Identify which cell holds the provided text, then report its [X, Y] central coordinate. 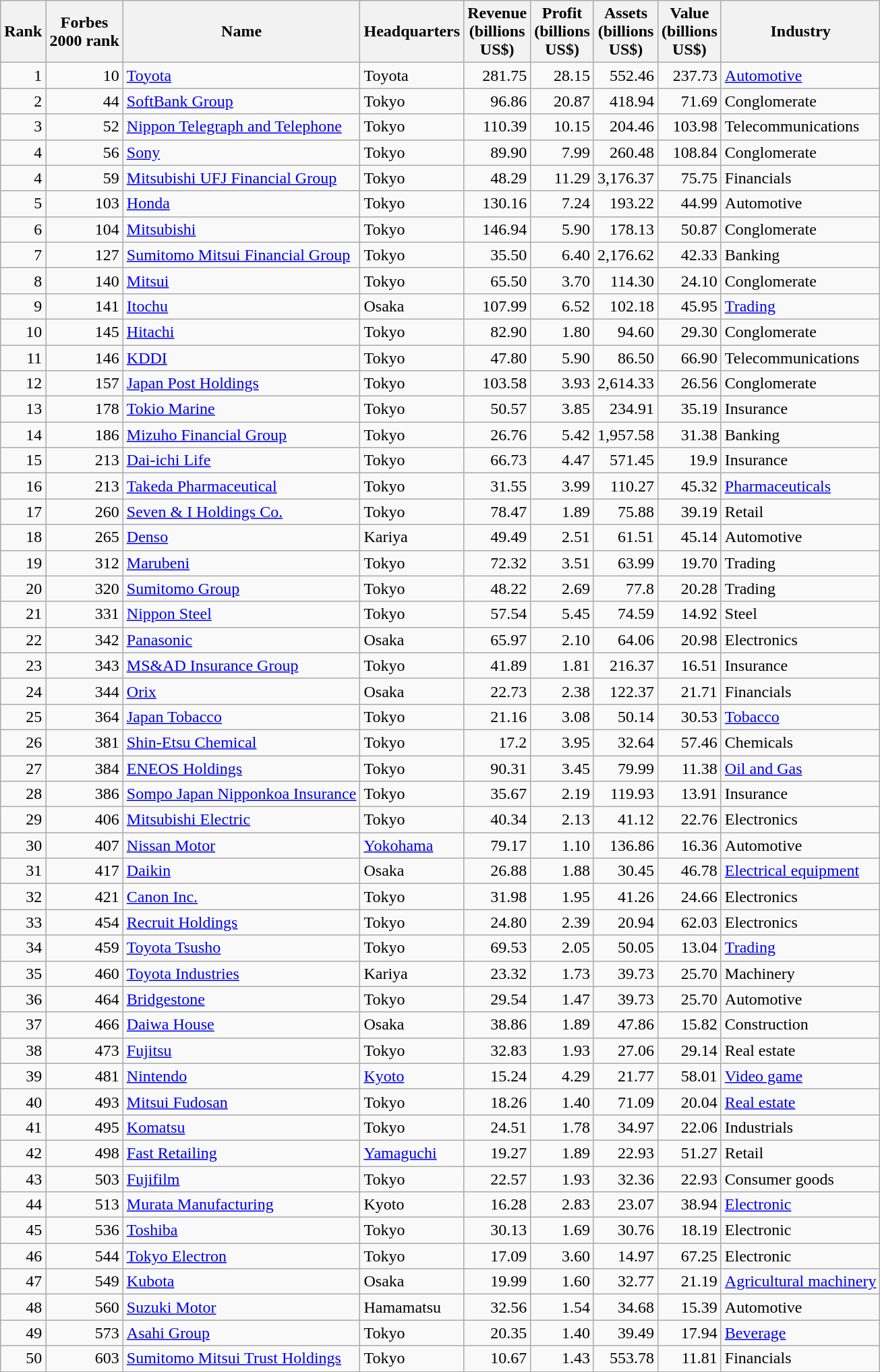
47 [23, 1282]
24.10 [690, 280]
Toyota Tsusho [241, 948]
20 [23, 589]
3.08 [562, 717]
406 [84, 820]
9 [23, 306]
69.53 [498, 948]
Fujifilm [241, 1179]
Toshiba [241, 1230]
31.55 [498, 486]
454 [84, 922]
2,614.33 [626, 384]
72.32 [498, 563]
2.38 [562, 691]
13 [23, 409]
14.92 [690, 614]
Recruit Holdings [241, 922]
Industrials [800, 1127]
Suzuki Motor [241, 1307]
17 [23, 512]
41.26 [626, 897]
15.24 [498, 1076]
549 [84, 1282]
3 [23, 127]
23.07 [626, 1205]
3,176.37 [626, 178]
12 [23, 384]
22.73 [498, 691]
Yokohama [412, 845]
Electrical equipment [800, 871]
19.27 [498, 1153]
343 [84, 665]
2.83 [562, 1205]
28 [23, 794]
74.59 [626, 614]
20.94 [626, 922]
5.42 [562, 435]
381 [84, 742]
498 [84, 1153]
42.33 [690, 255]
421 [84, 897]
75.75 [690, 178]
110.39 [498, 127]
Sumitomo Group [241, 589]
204.46 [626, 127]
102.18 [626, 306]
3.45 [562, 768]
Beverage [800, 1333]
Profit(billions US$) [562, 32]
Shin-Etsu Chemical [241, 742]
66.73 [498, 460]
Mitsubishi Electric [241, 820]
26.56 [690, 384]
21.19 [690, 1282]
3.93 [562, 384]
22.57 [498, 1179]
407 [84, 845]
30.53 [690, 717]
10.67 [498, 1359]
108.84 [690, 152]
31 [23, 871]
58.01 [690, 1076]
Hamamatsu [412, 1307]
103.58 [498, 384]
21.71 [690, 691]
178 [84, 409]
216.37 [626, 665]
66.90 [690, 358]
5.45 [562, 614]
38.94 [690, 1205]
Construction [800, 1025]
94.60 [626, 332]
Denso [241, 537]
Murata Manufacturing [241, 1205]
7.24 [562, 204]
31.38 [690, 435]
32.64 [626, 742]
331 [84, 614]
Headquarters [412, 32]
45.95 [690, 306]
2.13 [562, 820]
4.47 [562, 460]
46 [23, 1256]
603 [84, 1359]
45.32 [690, 486]
4.29 [562, 1076]
114.30 [626, 280]
5 [23, 204]
32.36 [626, 1179]
Dai-ichi Life [241, 460]
50.05 [626, 948]
Japan Tobacco [241, 717]
26.88 [498, 871]
21 [23, 614]
10.15 [562, 127]
560 [84, 1307]
281.75 [498, 76]
513 [84, 1205]
30.45 [626, 871]
22.76 [690, 820]
30.76 [626, 1230]
20.87 [562, 101]
Toyota Industries [241, 974]
79.17 [498, 845]
1.10 [562, 845]
33 [23, 922]
23 [23, 665]
107.99 [498, 306]
16.51 [690, 665]
34.68 [626, 1307]
536 [84, 1230]
122.37 [626, 691]
45.14 [690, 537]
1,957.58 [626, 435]
Japan Post Holdings [241, 384]
571.45 [626, 460]
14.97 [626, 1256]
7 [23, 255]
2.39 [562, 922]
Oil and Gas [800, 768]
20.35 [498, 1333]
386 [84, 794]
71.69 [690, 101]
312 [84, 563]
1.95 [562, 897]
3.85 [562, 409]
61.51 [626, 537]
29.54 [498, 999]
Chemicals [800, 742]
21.77 [626, 1076]
39.19 [690, 512]
342 [84, 640]
384 [84, 768]
1 [23, 76]
11.81 [690, 1359]
1.69 [562, 1230]
3.95 [562, 742]
Rank [23, 32]
32 [23, 897]
459 [84, 948]
49.49 [498, 537]
19.70 [690, 563]
2.10 [562, 640]
26 [23, 742]
2 [23, 101]
493 [84, 1102]
19.9 [690, 460]
2.69 [562, 589]
24.66 [690, 897]
Consumer goods [800, 1179]
96.86 [498, 101]
MS&AD Insurance Group [241, 665]
26.76 [498, 435]
553.78 [626, 1359]
64.06 [626, 640]
13.91 [690, 794]
14 [23, 435]
344 [84, 691]
146.94 [498, 229]
Hitachi [241, 332]
1.54 [562, 1307]
48.29 [498, 178]
Sompo Japan Nipponkoa Insurance [241, 794]
15.39 [690, 1307]
20.98 [690, 640]
1.43 [562, 1359]
35.19 [690, 409]
Pharmaceuticals [800, 486]
1.60 [562, 1282]
48 [23, 1307]
Fujitsu [241, 1050]
1.81 [562, 665]
7.99 [562, 152]
25 [23, 717]
47.86 [626, 1025]
103.98 [690, 127]
6 [23, 229]
34 [23, 948]
Sony [241, 152]
50.87 [690, 229]
1.73 [562, 974]
2.19 [562, 794]
23.32 [498, 974]
1.88 [562, 871]
Canon Inc. [241, 897]
17.94 [690, 1333]
89.90 [498, 152]
45 [23, 1230]
265 [84, 537]
86.50 [626, 358]
56 [84, 152]
237.73 [690, 76]
Daikin [241, 871]
11.38 [690, 768]
Komatsu [241, 1127]
78.47 [498, 512]
6.52 [562, 306]
41.89 [498, 665]
464 [84, 999]
119.93 [626, 794]
17.09 [498, 1256]
495 [84, 1127]
65.50 [498, 280]
50 [23, 1359]
40.34 [498, 820]
48.22 [498, 589]
Nippon Telegraph and Telephone [241, 127]
481 [84, 1076]
18 [23, 537]
41 [23, 1127]
Yamaguchi [412, 1153]
Video game [800, 1076]
Agricultural machinery [800, 1282]
Revenue(billions US$) [498, 32]
Tokyo Electron [241, 1256]
57.46 [690, 742]
544 [84, 1256]
Steel [800, 614]
Orix [241, 691]
417 [84, 871]
22.06 [690, 1127]
Nintendo [241, 1076]
29.14 [690, 1050]
6.40 [562, 255]
Asahi Group [241, 1333]
19 [23, 563]
20.28 [690, 589]
140 [84, 280]
24 [23, 691]
157 [84, 384]
145 [84, 332]
Kubota [241, 1282]
67.25 [690, 1256]
16.28 [498, 1205]
28.15 [562, 76]
39 [23, 1076]
46.78 [690, 871]
50.57 [498, 409]
13.04 [690, 948]
35.50 [498, 255]
29 [23, 820]
Daiwa House [241, 1025]
59 [84, 178]
44.99 [690, 204]
3.51 [562, 563]
65.97 [498, 640]
38.86 [498, 1025]
3.70 [562, 280]
234.91 [626, 409]
32.77 [626, 1282]
47.80 [498, 358]
Value(billions US$) [690, 32]
127 [84, 255]
27 [23, 768]
20.04 [690, 1102]
29.30 [690, 332]
466 [84, 1025]
3.99 [562, 486]
41.12 [626, 820]
79.99 [626, 768]
35.67 [498, 794]
77.8 [626, 589]
62.03 [690, 922]
22 [23, 640]
110.27 [626, 486]
2.51 [562, 537]
418.94 [626, 101]
27.06 [626, 1050]
17.2 [498, 742]
19.99 [498, 1282]
460 [84, 974]
146 [84, 358]
30.13 [498, 1230]
Mizuho Financial Group [241, 435]
34.97 [626, 1127]
50.14 [626, 717]
Seven & I Holdings Co. [241, 512]
Mitsui Fudosan [241, 1102]
Sumitomo Mitsui Trust Holdings [241, 1359]
24.51 [498, 1127]
Tobacco [800, 717]
141 [84, 306]
Name [241, 32]
KDDI [241, 358]
Bridgestone [241, 999]
Nippon Steel [241, 614]
57.54 [498, 614]
39.49 [626, 1333]
SoftBank Group [241, 101]
90.31 [498, 768]
11.29 [562, 178]
43 [23, 1179]
32.83 [498, 1050]
Sumitomo Mitsui Financial Group [241, 255]
Takeda Pharmaceutical [241, 486]
71.09 [626, 1102]
16 [23, 486]
Machinery [800, 974]
1.78 [562, 1127]
Assets(billions US$) [626, 32]
40 [23, 1102]
Mitsui [241, 280]
24.80 [498, 922]
3.60 [562, 1256]
Fast Retailing [241, 1153]
63.99 [626, 563]
Mitsubishi [241, 229]
Forbes 2000 rank [84, 32]
260 [84, 512]
82.90 [498, 332]
52 [84, 127]
Marubeni [241, 563]
Mitsubishi UFJ Financial Group [241, 178]
49 [23, 1333]
Tokio Marine [241, 409]
103 [84, 204]
552.46 [626, 76]
Honda [241, 204]
1.80 [562, 332]
130.16 [498, 204]
260.48 [626, 152]
1.47 [562, 999]
364 [84, 717]
15.82 [690, 1025]
186 [84, 435]
42 [23, 1153]
193.22 [626, 204]
136.86 [626, 845]
Panasonic [241, 640]
16.36 [690, 845]
503 [84, 1179]
18.19 [690, 1230]
21.16 [498, 717]
35 [23, 974]
37 [23, 1025]
8 [23, 280]
Nissan Motor [241, 845]
104 [84, 229]
32.56 [498, 1307]
75.88 [626, 512]
51.27 [690, 1153]
38 [23, 1050]
2,176.62 [626, 255]
473 [84, 1050]
15 [23, 460]
30 [23, 845]
36 [23, 999]
573 [84, 1333]
Industry [800, 32]
178.13 [626, 229]
31.98 [498, 897]
11 [23, 358]
Itochu [241, 306]
2.05 [562, 948]
320 [84, 589]
ENEOS Holdings [241, 768]
18.26 [498, 1102]
